Return the [X, Y] coordinate for the center point of the cell that contains the specified text.  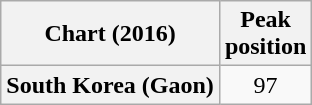
97 [265, 85]
Chart (2016) [110, 34]
Peakposition [265, 34]
South Korea (Gaon) [110, 85]
